Detect which cell encompasses the target text, then output its (x, y) center coordinate. 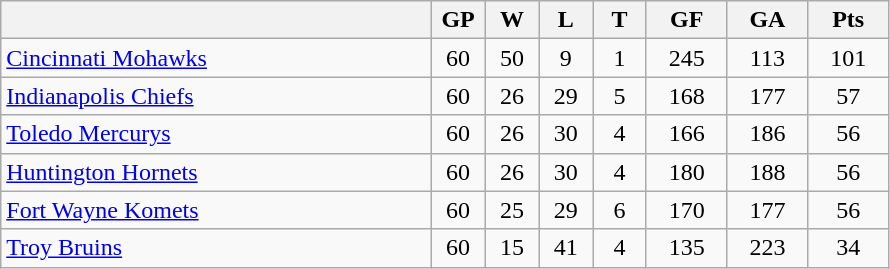
Huntington Hornets (216, 172)
GP (458, 20)
Toledo Mercurys (216, 134)
6 (620, 210)
170 (686, 210)
168 (686, 96)
Fort Wayne Komets (216, 210)
188 (768, 172)
101 (848, 58)
W (512, 20)
9 (566, 58)
15 (512, 248)
50 (512, 58)
L (566, 20)
135 (686, 248)
5 (620, 96)
Pts (848, 20)
GA (768, 20)
57 (848, 96)
Cincinnati Mohawks (216, 58)
180 (686, 172)
34 (848, 248)
Troy Bruins (216, 248)
41 (566, 248)
GF (686, 20)
223 (768, 248)
Indianapolis Chiefs (216, 96)
25 (512, 210)
166 (686, 134)
186 (768, 134)
113 (768, 58)
T (620, 20)
245 (686, 58)
1 (620, 58)
